Locate the cell with the specified text and output its (x, y) center coordinate. 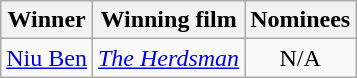
Nominees (300, 20)
Winner (47, 20)
The Herdsman (168, 58)
N/A (300, 58)
Niu Ben (47, 58)
Winning film (168, 20)
